Detect which cell encompasses the target text, then output its (X, Y) center coordinate. 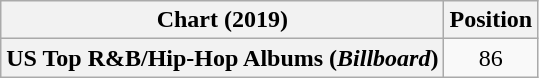
86 (491, 58)
US Top R&B/Hip-Hop Albums (Billboard) (222, 58)
Position (491, 20)
Chart (2019) (222, 20)
